For the text-containing cell, return its midpoint in (x, y) coordinate format. 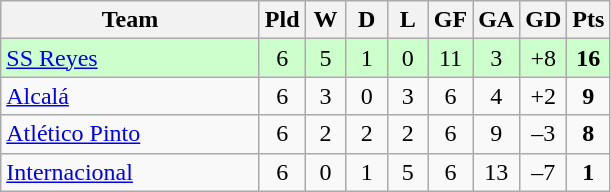
Pts (588, 20)
13 (496, 172)
11 (450, 58)
D (366, 20)
–3 (544, 134)
4 (496, 96)
–7 (544, 172)
SS Reyes (130, 58)
L (408, 20)
Atlético Pinto (130, 134)
Team (130, 20)
+2 (544, 96)
16 (588, 58)
GD (544, 20)
GA (496, 20)
8 (588, 134)
GF (450, 20)
+8 (544, 58)
Pld (282, 20)
W (326, 20)
Alcalá (130, 96)
Internacional (130, 172)
